Pinpoint the cell where the given text exists, returning its [x, y] midpoint coordinate. 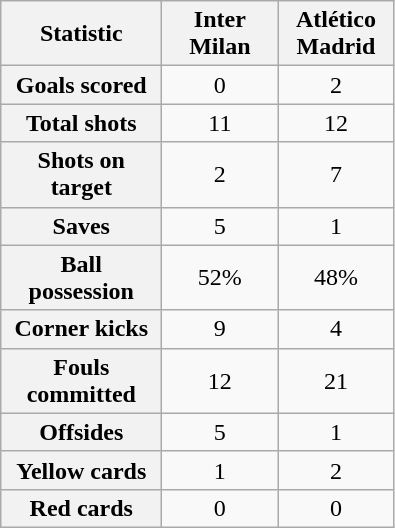
4 [336, 329]
Shots on target [82, 174]
7 [336, 174]
48% [336, 278]
Corner kicks [82, 329]
Atlético Madrid [336, 34]
Offsides [82, 432]
Fouls committed [82, 380]
9 [220, 329]
21 [336, 380]
11 [220, 123]
Total shots [82, 123]
52% [220, 278]
Ball possession [82, 278]
Inter Milan [220, 34]
Yellow cards [82, 470]
Red cards [82, 508]
Saves [82, 226]
Statistic [82, 34]
Goals scored [82, 85]
